Locate the cell with the specified text and output its (X, Y) center coordinate. 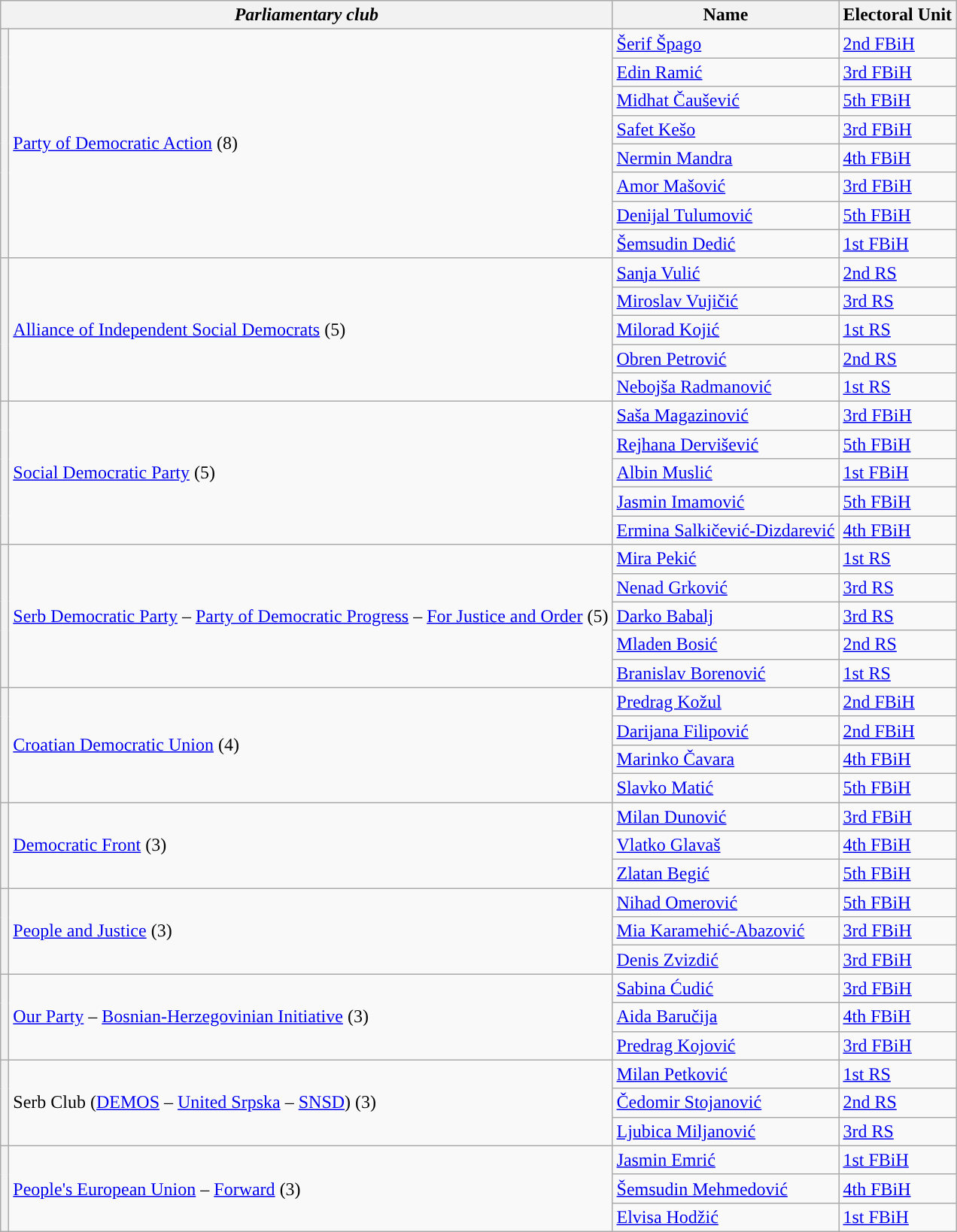
Šerif Špago (725, 44)
Darijana Filipović (725, 730)
Slavko Matić (725, 787)
Sabina Ćudić (725, 988)
Name (725, 15)
Saša Magazinović (725, 416)
Jasmin Emrić (725, 1160)
Social Democratic Party (5) (311, 473)
Party of Democratic Action (8) (311, 144)
Safet Kešo (725, 129)
Amor Mašović (725, 187)
Rejhana Dervišević (725, 445)
Sanja Vulić (725, 272)
Our Party – Bosnian-Herzegovinian Initiative (3) (311, 1017)
Milan Dunović (725, 816)
Mia Karamehić-Abazović (725, 931)
Nebojša Radmanović (725, 387)
Albin Muslić (725, 473)
Marinko Čavara (725, 759)
Nenad Grković (725, 587)
Edin Ramić (725, 72)
Obren Petrović (725, 359)
Elvisa Hodžić (725, 1217)
Ljubica Miljanović (725, 1131)
Šemsudin Dedić (725, 244)
Croatian Democratic Union (4) (311, 745)
Serb Democratic Party – Party of Democratic Progress – For Justice and Order (5) (311, 616)
Nihad Omerović (725, 903)
Milorad Kojić (725, 329)
Aida Baručija (725, 1017)
People's European Union – Forward (3) (311, 1188)
People and Justice (3) (311, 931)
Branislav Borenović (725, 673)
Darko Babalj (725, 616)
Čedomir Stojanović (725, 1103)
Milan Petković (725, 1074)
Midhat Čaušević (725, 101)
Jasmin Imamović (725, 502)
Parliamentary club (307, 15)
Mladen Bosić (725, 645)
Zlatan Begić (725, 874)
Denijal Tulumović (725, 215)
Democratic Front (3) (311, 845)
Mira Pekić (725, 559)
Alliance of Independent Social Democrats (5) (311, 329)
Serb Club (DEMOS – United Srpska – SNSD) (3) (311, 1103)
Miroslav Vujičić (725, 301)
Nermin Mandra (725, 158)
Ermina Salkičević-Dizdarević (725, 530)
Electoral Unit (898, 15)
Predrag Kojović (725, 1045)
Vlatko Glavaš (725, 845)
Predrag Kožul (725, 702)
Denis Zvizdić (725, 960)
Šemsudin Mehmedović (725, 1188)
